Extract the (X, Y) coordinate from the center of the cell holding the provided text.  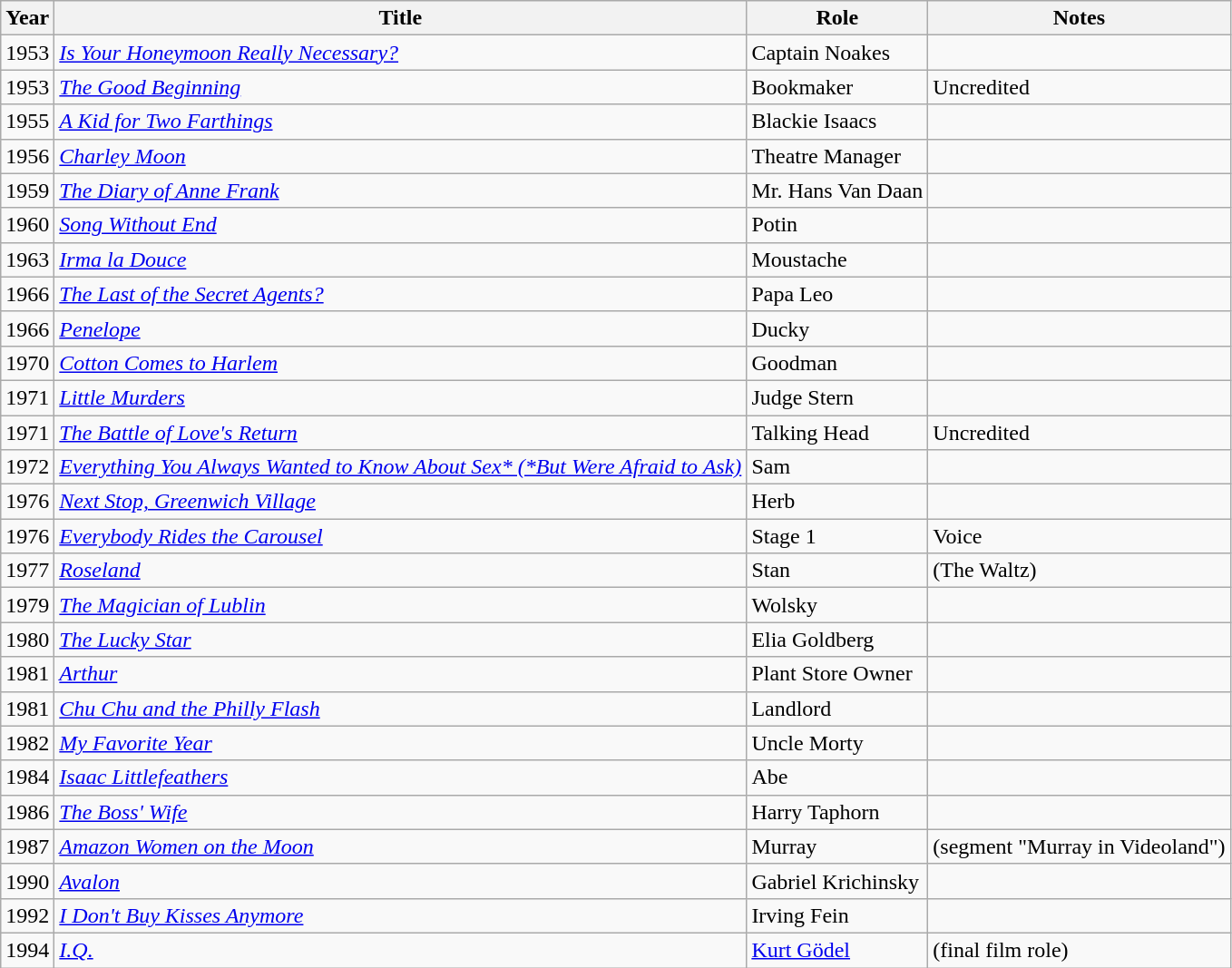
Song Without End (401, 225)
1972 (27, 467)
1994 (27, 950)
1955 (27, 122)
1963 (27, 259)
Harry Taphorn (837, 812)
1986 (27, 812)
Next Stop, Greenwich Village (401, 502)
Goodman (837, 363)
My Favorite Year (401, 743)
1987 (27, 846)
Cotton Comes to Harlem (401, 363)
Herb (837, 502)
Abe (837, 777)
Role (837, 18)
Stan (837, 571)
Arthur (401, 674)
Wolsky (837, 605)
Gabriel Krichinsky (837, 881)
Title (401, 18)
Irving Fein (837, 915)
Judge Stern (837, 397)
The Battle of Love's Return (401, 433)
Year (27, 18)
Talking Head (837, 433)
Theatre Manager (837, 156)
Notes (1080, 18)
(final film role) (1080, 950)
The Lucky Star (401, 640)
1956 (27, 156)
Charley Moon (401, 156)
Moustache (837, 259)
Everything You Always Wanted to Know About Sex* (*But Were Afraid to Ask) (401, 467)
1982 (27, 743)
Penelope (401, 328)
The Boss' Wife (401, 812)
Stage 1 (837, 536)
The Last of the Secret Agents? (401, 294)
1977 (27, 571)
Chu Chu and the Philly Flash (401, 709)
1984 (27, 777)
Is Your Honeymoon Really Necessary? (401, 53)
1960 (27, 225)
(The Waltz) (1080, 571)
1980 (27, 640)
Amazon Women on the Moon (401, 846)
Irma la Douce (401, 259)
Everybody Rides the Carousel (401, 536)
1979 (27, 605)
Voice (1080, 536)
Kurt Gödel (837, 950)
I Don't Buy Kisses Anymore (401, 915)
Sam (837, 467)
The Magician of Lublin (401, 605)
(segment "Murray in Videoland") (1080, 846)
Avalon (401, 881)
Potin (837, 225)
The Diary of Anne Frank (401, 191)
Little Murders (401, 397)
Murray (837, 846)
Uncle Morty (837, 743)
Isaac Littlefeathers (401, 777)
Plant Store Owner (837, 674)
Landlord (837, 709)
Elia Goldberg (837, 640)
The Good Beginning (401, 87)
1959 (27, 191)
Roseland (401, 571)
1992 (27, 915)
Mr. Hans Van Daan (837, 191)
1970 (27, 363)
Ducky (837, 328)
1990 (27, 881)
Papa Leo (837, 294)
Bookmaker (837, 87)
Captain Noakes (837, 53)
I.Q. (401, 950)
A Kid for Two Farthings (401, 122)
Blackie Isaacs (837, 122)
